From the cell containing the given text, extract its center point as (x, y) coordinate. 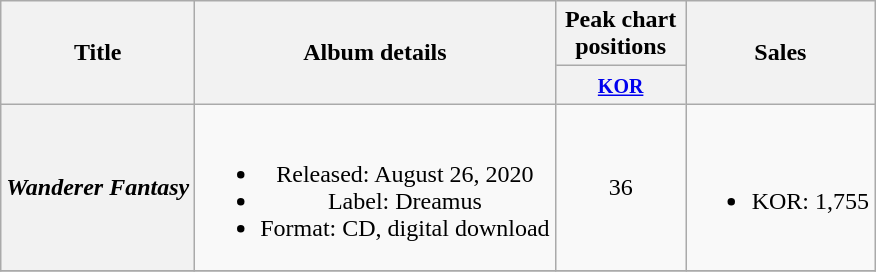
36 (620, 188)
KOR: 1,755 (780, 188)
Peak chart positions (620, 34)
KOR (620, 85)
Sales (780, 52)
Title (98, 52)
Released: August 26, 2020Label: DreamusFormat: CD, digital download (375, 188)
Wanderer Fantasy (98, 188)
Album details (375, 52)
